Find where the given text appears and provide that cell's center as (X, Y) coordinate. 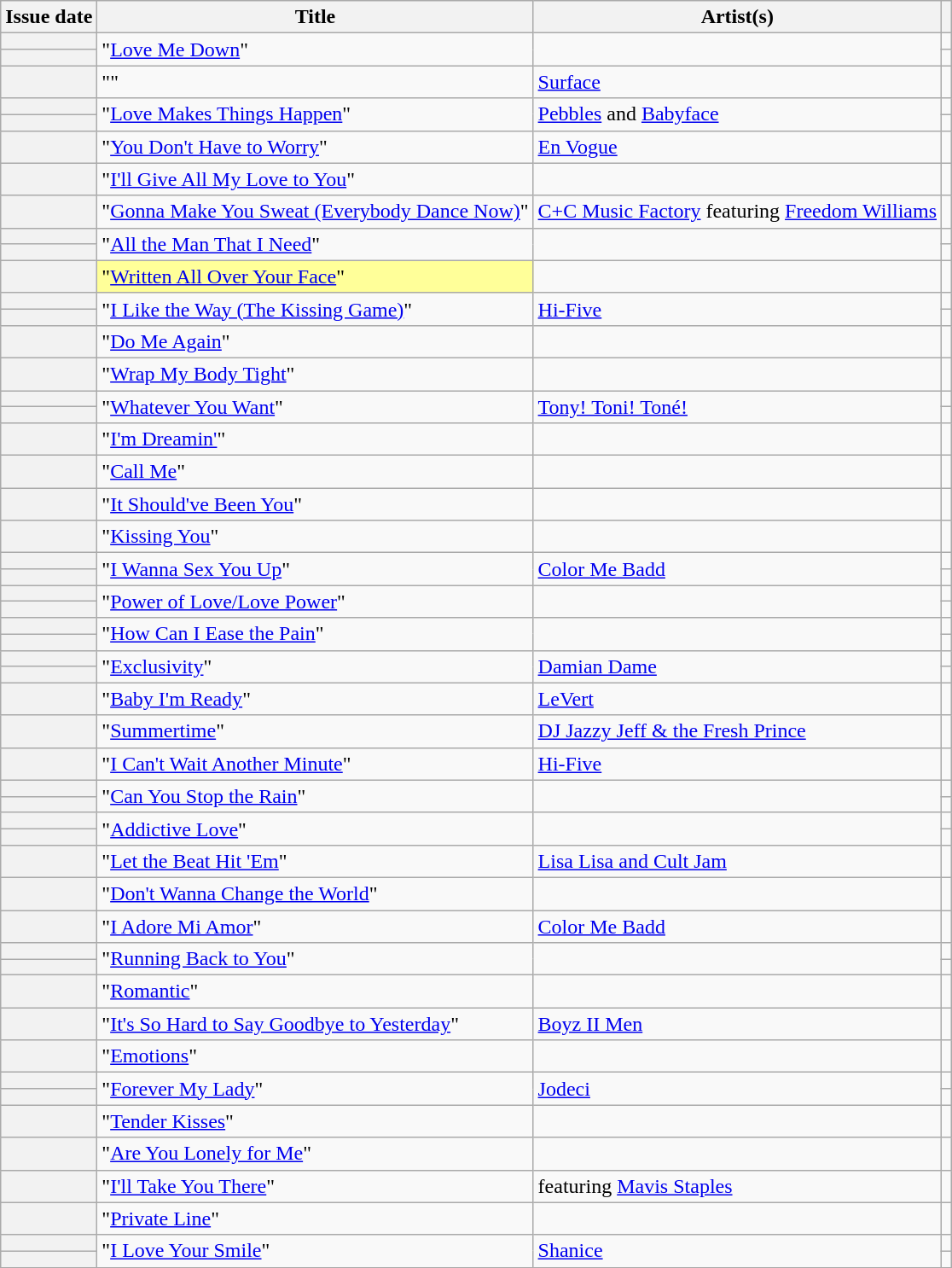
"Private Line" (316, 1219)
"I Adore Mi Amor" (316, 926)
"Kissing You" (316, 537)
"I Wanna Sex You Up" (316, 569)
Boyz II Men (737, 1024)
"It Should've Been You" (316, 504)
"Running Back to You" (316, 959)
"Wrap My Body Tight" (316, 374)
"I Love Your Smile" (316, 1251)
"Do Me Again" (316, 341)
"Gonna Make You Sweat (Everybody Dance Now)" (316, 212)
Shanice (737, 1251)
Surface (737, 82)
"Tender Kisses" (316, 1121)
"Romantic" (316, 992)
"It's So Hard to Say Goodbye to Yesterday" (316, 1024)
"I Can't Wait Another Minute" (316, 764)
"" (316, 82)
Title (316, 17)
"You Don't Have to Worry" (316, 147)
"I'll Give All My Love to You" (316, 179)
Pebbles and Babyface (737, 114)
"Exclusivity" (316, 666)
"Forever My Lady" (316, 1089)
"Addictive Love" (316, 829)
Damian Dame (737, 666)
"Baby I'm Ready" (316, 699)
featuring Mavis Staples (737, 1186)
"Are You Lonely for Me" (316, 1154)
Artist(s) (737, 17)
"Don't Wanna Change the World" (316, 893)
"I Like the Way (The Kissing Game)" (316, 309)
"Whatever You Want" (316, 407)
"Love Makes Things Happen" (316, 114)
C+C Music Factory featuring Freedom Williams (737, 212)
"How Can I Ease the Pain" (316, 634)
Lisa Lisa and Cult Jam (737, 861)
"Call Me" (316, 472)
Jodeci (737, 1089)
"Let the Beat Hit 'Em" (316, 861)
"Written All Over Your Face" (316, 276)
"Can You Stop the Rain" (316, 796)
Tony! Toni! Toné! (737, 407)
DJ Jazzy Jeff & the Fresh Prince (737, 731)
"All the Man That I Need" (316, 244)
"Summertime" (316, 731)
LeVert (737, 699)
"I'm Dreamin'" (316, 439)
"Power of Love/Love Power" (316, 602)
Issue date (49, 17)
"I'll Take You There" (316, 1186)
"Emotions" (316, 1056)
En Vogue (737, 147)
"Love Me Down" (316, 49)
